Capture the cell that displays the provided text and extract its [X, Y] central coordinate. 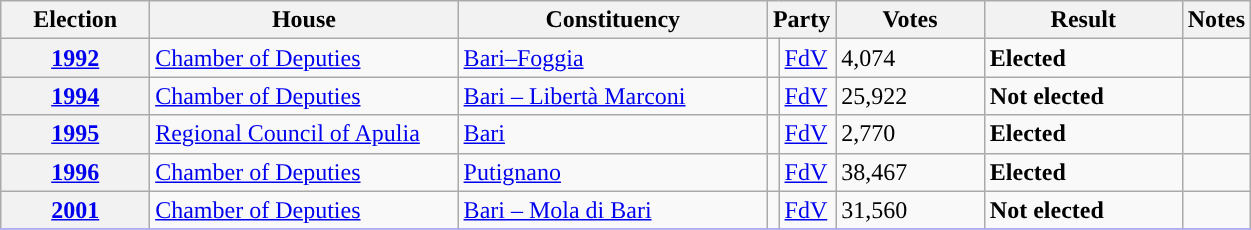
Regional Council of Apulia [304, 134]
1992 [76, 58]
1995 [76, 134]
Bari [612, 134]
Votes [910, 20]
1994 [76, 96]
38,467 [910, 172]
Putignano [612, 172]
Bari–Foggia [612, 58]
Notes [1216, 20]
4,074 [910, 58]
25,922 [910, 96]
2,770 [910, 134]
Election [76, 20]
2001 [76, 210]
1996 [76, 172]
Result [1083, 20]
Bari – Mola di Bari [612, 210]
Bari – Libertà Marconi [612, 96]
Party [801, 20]
31,560 [910, 210]
House [304, 20]
Constituency [612, 20]
